Capture the cell that displays the provided text and extract its [x, y] central coordinate. 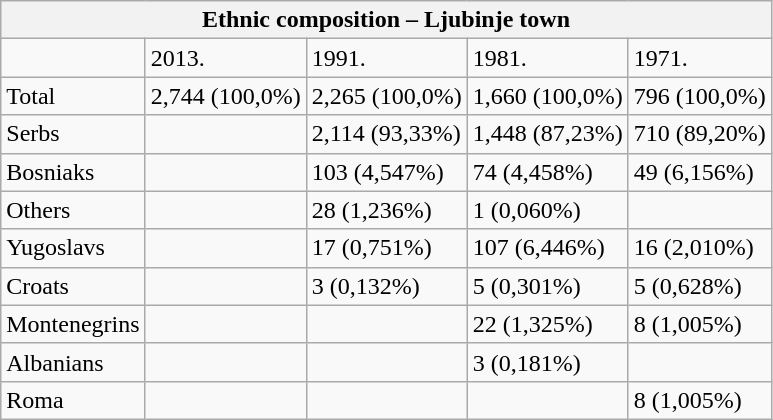
5 (0,301%) [548, 286]
103 (4,547%) [386, 172]
Yugoslavs [73, 248]
Croats [73, 286]
Total [73, 96]
1,448 (87,23%) [548, 134]
74 (4,458%) [548, 172]
1971. [700, 58]
1,660 (100,0%) [548, 96]
2,744 (100,0%) [226, 96]
3 (0,132%) [386, 286]
Montenegrins [73, 324]
107 (6,446%) [548, 248]
22 (1,325%) [548, 324]
49 (6,156%) [700, 172]
2,265 (100,0%) [386, 96]
Bosniaks [73, 172]
2,114 (93,33%) [386, 134]
16 (2,010%) [700, 248]
1 (0,060%) [548, 210]
710 (89,20%) [700, 134]
Albanians [73, 362]
Others [73, 210]
Ethnic composition – Ljubinje town [386, 20]
1991. [386, 58]
5 (0,628%) [700, 286]
Roma [73, 400]
Serbs [73, 134]
28 (1,236%) [386, 210]
3 (0,181%) [548, 362]
2013. [226, 58]
796 (100,0%) [700, 96]
17 (0,751%) [386, 248]
1981. [548, 58]
